Return [x, y] of the center of cell containing provided text 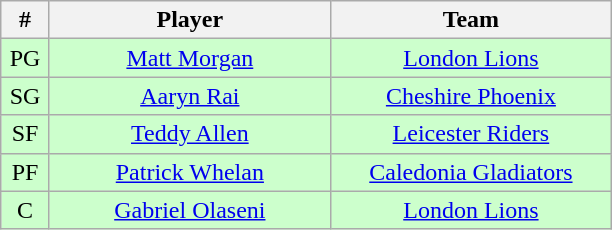
Aaryn Rai [190, 96]
Cheshire Phoenix [470, 96]
SF [26, 134]
Teddy Allen [190, 134]
Team [470, 20]
PG [26, 58]
Caledonia Gladiators [470, 172]
C [26, 210]
Gabriel Olaseni [190, 210]
Leicester Riders [470, 134]
PF [26, 172]
Player [190, 20]
SG [26, 96]
# [26, 20]
Matt Morgan [190, 58]
Patrick Whelan [190, 172]
